Locate the cell with the specified text and output its (X, Y) center coordinate. 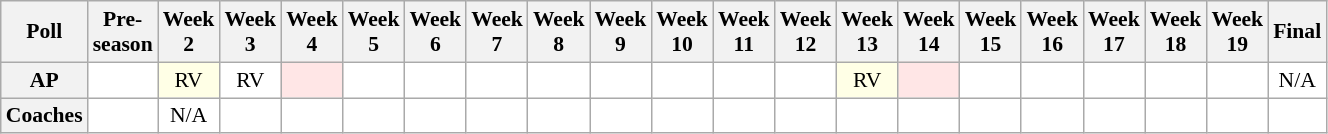
Week13 (867, 32)
Week2 (189, 32)
Final (1297, 32)
Week15 (991, 32)
Week8 (559, 32)
Week3 (250, 32)
Week7 (497, 32)
Poll (44, 32)
AP (44, 80)
Week16 (1052, 32)
Week19 (1237, 32)
Week18 (1176, 32)
Week6 (435, 32)
Week4 (312, 32)
Pre-season (123, 32)
Week12 (806, 32)
Week9 (621, 32)
Week17 (1114, 32)
Week11 (744, 32)
Coaches (44, 116)
Week5 (374, 32)
Week10 (682, 32)
Week14 (929, 32)
